Scan for the cell matching the given text and deliver its (x, y) coordinate at center. 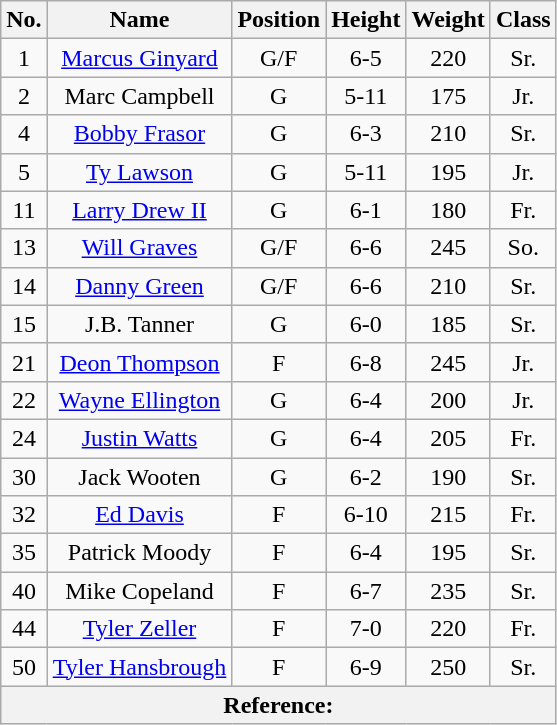
22 (24, 400)
44 (24, 629)
35 (24, 553)
Class (523, 20)
40 (24, 591)
11 (24, 210)
6-3 (366, 134)
Tyler Zeller (140, 629)
5 (24, 172)
No. (24, 20)
2 (24, 96)
Ed Davis (140, 515)
6-7 (366, 591)
Jack Wooten (140, 477)
6-2 (366, 477)
Deon Thompson (140, 362)
Weight (448, 20)
21 (24, 362)
205 (448, 438)
235 (448, 591)
Position (279, 20)
Height (366, 20)
175 (448, 96)
24 (24, 438)
So. (523, 248)
200 (448, 400)
4 (24, 134)
Name (140, 20)
Marcus Ginyard (140, 58)
250 (448, 667)
Mike Copeland (140, 591)
Wayne Ellington (140, 400)
13 (24, 248)
Reference: (278, 705)
50 (24, 667)
Danny Green (140, 286)
15 (24, 324)
1 (24, 58)
Will Graves (140, 248)
Bobby Frasor (140, 134)
6-10 (366, 515)
32 (24, 515)
14 (24, 286)
Patrick Moody (140, 553)
185 (448, 324)
Justin Watts (140, 438)
180 (448, 210)
6-5 (366, 58)
215 (448, 515)
6-0 (366, 324)
Marc Campbell (140, 96)
Tyler Hansbrough (140, 667)
J.B. Tanner (140, 324)
30 (24, 477)
Larry Drew II (140, 210)
6-9 (366, 667)
6-1 (366, 210)
190 (448, 477)
Ty Lawson (140, 172)
6-8 (366, 362)
7-0 (366, 629)
